Find where the given text appears and provide that cell's center as [X, Y] coordinate. 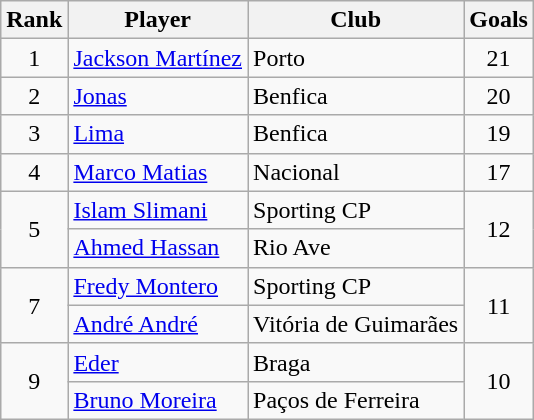
11 [499, 305]
19 [499, 134]
Player [158, 20]
Ahmed Hassan [158, 248]
Jackson Martínez [158, 58]
Nacional [356, 172]
5 [34, 229]
Rank [34, 20]
Braga [356, 362]
3 [34, 134]
10 [499, 381]
Vitória de Guimarães [356, 324]
André André [158, 324]
Porto [356, 58]
7 [34, 305]
9 [34, 381]
21 [499, 58]
Bruno Moreira [158, 400]
2 [34, 96]
Rio Ave [356, 248]
Marco Matias [158, 172]
12 [499, 229]
Lima [158, 134]
4 [34, 172]
Islam Slimani [158, 210]
Club [356, 20]
Fredy Montero [158, 286]
Paços de Ferreira [356, 400]
Eder [158, 362]
1 [34, 58]
Goals [499, 20]
20 [499, 96]
Jonas [158, 96]
17 [499, 172]
